Determine the [X, Y] coordinate at the center of the cell enclosing the given text.  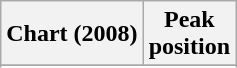
Peakposition [189, 34]
Chart (2008) [72, 34]
